Find where the given text appears and provide that cell's center as (X, Y) coordinate. 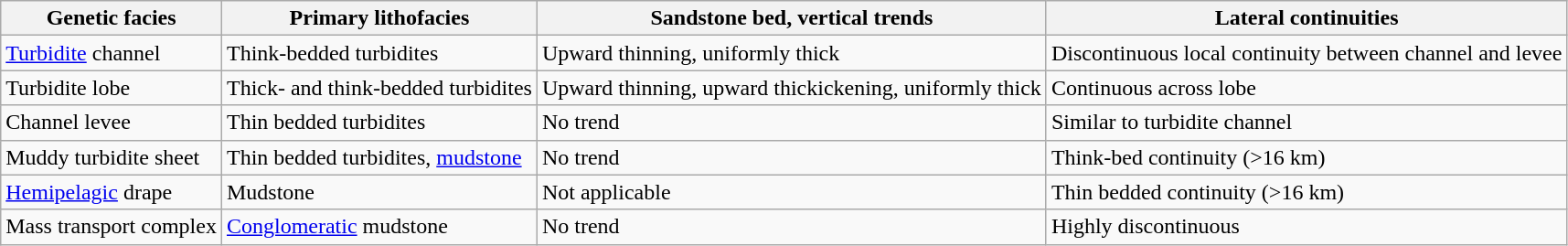
Upward thinning, upward thickickening, uniformly thick (792, 88)
Muddy turbidite sheet (112, 157)
Hemipelagic drape (112, 192)
Similar to turbidite channel (1307, 123)
Sandstone bed, vertical trends (792, 18)
Think-bedded turbidites (379, 53)
Continuous across lobe (1307, 88)
Lateral continuities (1307, 18)
Primary lithofacies (379, 18)
Upward thinning, uniformly thick (792, 53)
Thick- and think-bedded turbidites (379, 88)
Genetic facies (112, 18)
Turbidite lobe (112, 88)
Channel levee (112, 123)
Thin bedded continuity (>16 km) (1307, 192)
Turbidite channel (112, 53)
Thin bedded turbidites (379, 123)
Conglomeratic mudstone (379, 227)
Highly discontinuous (1307, 227)
Not applicable (792, 192)
Think-bed continuity (>16 km) (1307, 157)
Discontinuous local continuity between channel and levee (1307, 53)
Mass transport complex (112, 227)
Mudstone (379, 192)
Thin bedded turbidites, mudstone (379, 157)
